Pinpoint the cell where the given text exists, returning its [x, y] midpoint coordinate. 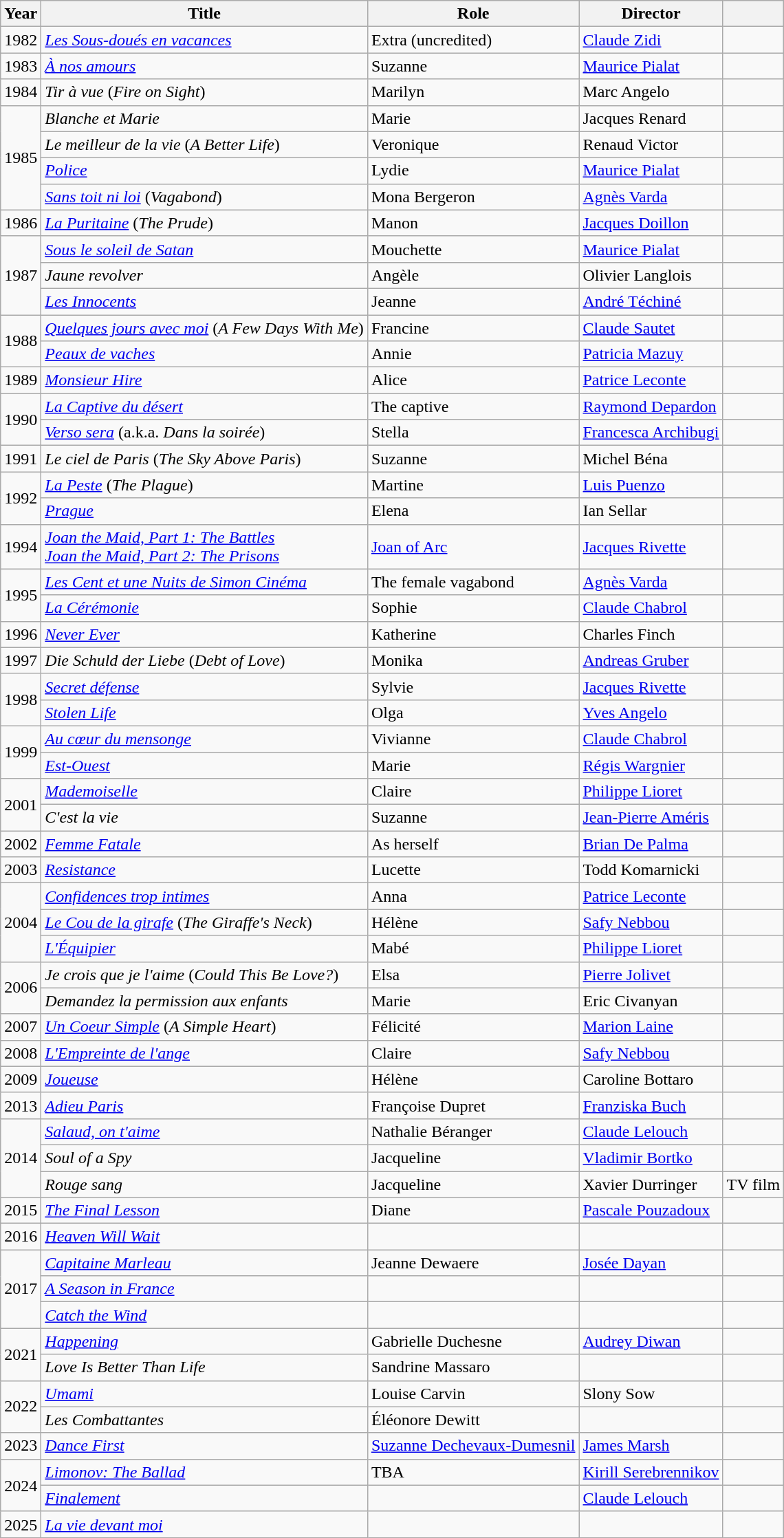
Anna [473, 896]
Stolen Life [205, 713]
Never Ever [205, 634]
2017 [21, 1289]
Adieu Paris [205, 1105]
Nathalie Béranger [473, 1131]
Prague [205, 511]
La Cérémonie [205, 608]
TBA [473, 1472]
Femme Fatale [205, 844]
Finalement [205, 1498]
Joan the Maid, Part 1: The BattlesJoan the Maid, Part 2: The Prisons [205, 546]
2014 [21, 1158]
1991 [21, 459]
Mouchette [473, 249]
Andreas Gruber [651, 660]
Marc Angelo [651, 92]
Confidences trop intimes [205, 896]
As herself [473, 844]
La Puritaine (The Prude) [205, 223]
Raymond Depardon [651, 407]
Lucette [473, 870]
Blanche et Marie [205, 118]
Sous le soleil de Satan [205, 249]
Mademoiselle [205, 792]
Au cœur du mensonge [205, 739]
Patricia Mazuy [651, 354]
Les Combattantes [205, 1420]
Umami [205, 1394]
1982 [21, 40]
2024 [21, 1485]
Olivier Langlois [651, 275]
Manon [473, 223]
Monsieur Hire [205, 380]
2006 [21, 988]
2016 [21, 1237]
2007 [21, 1027]
Eric Civanyan [651, 1001]
1998 [21, 700]
Quelques jours avec moi (A Few Days With Me) [205, 328]
Todd Komarnicki [651, 870]
1985 [21, 158]
Francine [473, 328]
Brian De Palma [651, 844]
L'Équipier [205, 949]
Angèle [473, 275]
Monika [473, 660]
Role [473, 14]
Tir à vue (Fire on Sight) [205, 92]
Peaux de vaches [205, 354]
Secret défense [205, 686]
Catch the Wind [205, 1315]
Jacques Renard [651, 118]
Les Sous-doués en vacances [205, 40]
Director [651, 14]
2001 [21, 805]
Claude Sautet [651, 328]
Demandez la permission aux enfants [205, 1001]
Les Cent et une Nuits de Simon Cinéma [205, 582]
1994 [21, 546]
Veronique [473, 144]
André Téchiné [651, 301]
1983 [21, 66]
Claude Zidi [651, 40]
Dance First [205, 1446]
La Captive du désert [205, 407]
1999 [21, 752]
A Season in France [205, 1289]
Mona Bergeron [473, 197]
2013 [21, 1105]
Alice [473, 380]
Jacques Doillon [651, 223]
2025 [21, 1524]
Sans toit ni loi (Vagabond) [205, 197]
Est-Ouest [205, 766]
Verso sera (a.k.a. Dans la soirée) [205, 433]
Je crois que je l'aime (Could This Be Love?) [205, 975]
Xavier Durringer [651, 1184]
Louise Carvin [473, 1394]
C'est la vie [205, 818]
Charles Finch [651, 634]
1990 [21, 420]
Capitaine Marleau [205, 1263]
Pascale Pouzadoux [651, 1211]
Félicité [473, 1027]
Sophie [473, 608]
Sylvie [473, 686]
Lydie [473, 171]
1995 [21, 595]
1987 [21, 275]
Jeanne [473, 301]
1988 [21, 341]
2009 [21, 1079]
Jeanne Dewaere [473, 1263]
2021 [21, 1354]
Olga [473, 713]
Stella [473, 433]
2008 [21, 1053]
Vivianne [473, 739]
Franziska Buch [651, 1105]
Le Cou de la girafe (The Giraffe's Neck) [205, 922]
1996 [21, 634]
The Final Lesson [205, 1211]
Mabé [473, 949]
Pierre Jolivet [651, 975]
Renaud Victor [651, 144]
Le meilleur de la vie (A Better Life) [205, 144]
1986 [21, 223]
Extra (uncredited) [473, 40]
Éléonore Dewitt [473, 1420]
Katherine [473, 634]
2003 [21, 870]
2004 [21, 922]
2022 [21, 1407]
Jaune revolver [205, 275]
Les Innocents [205, 301]
Elena [473, 511]
Marion Laine [651, 1027]
À nos amours [205, 66]
Rouge sang [205, 1184]
Ian Sellar [651, 511]
The female vagabond [473, 582]
1984 [21, 92]
Françoise Dupret [473, 1105]
Annie [473, 354]
TV film [754, 1184]
Love Is Better Than Life [205, 1367]
Limonov: The Ballad [205, 1472]
2023 [21, 1446]
Sandrine Massaro [473, 1367]
Happening [205, 1341]
Die Schuld der Liebe (Debt of Love) [205, 660]
The captive [473, 407]
Audrey Diwan [651, 1341]
Title [205, 14]
Francesca Archibugi [651, 433]
Martine [473, 485]
Yves Angelo [651, 713]
Joan of Arc [473, 546]
2002 [21, 844]
Michel Béna [651, 459]
Resistance [205, 870]
Caroline Bottaro [651, 1079]
Kirill Serebrennikov [651, 1472]
2015 [21, 1211]
Gabrielle Duchesne [473, 1341]
Police [205, 171]
Vladimir Bortko [651, 1158]
Jean-Pierre Améris [651, 818]
Joueuse [205, 1079]
Le ciel de Paris (The Sky Above Paris) [205, 459]
Heaven Will Wait [205, 1237]
Josée Dayan [651, 1263]
Suzanne Dechevaux-Dumesnil [473, 1446]
1989 [21, 380]
La Peste (The Plague) [205, 485]
Year [21, 14]
Un Coeur Simple (A Simple Heart) [205, 1027]
Diane [473, 1211]
Soul of a Spy [205, 1158]
James Marsh [651, 1446]
Marilyn [473, 92]
Régis Wargnier [651, 766]
La vie devant moi [205, 1524]
Salaud, on t'aime [205, 1131]
Slony Sow [651, 1394]
1992 [21, 498]
Elsa [473, 975]
1997 [21, 660]
L'Empreinte de l'ange [205, 1053]
Luis Puenzo [651, 485]
